Return the (x, y) coordinate for the center point of the cell that contains the specified text.  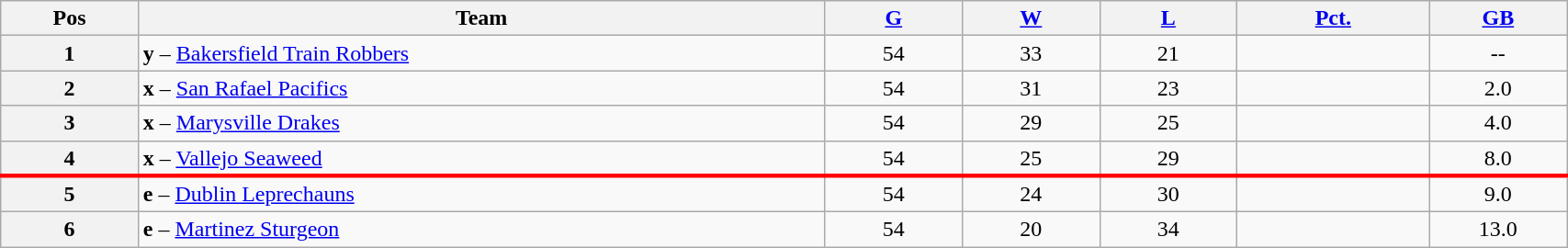
31 (1032, 88)
34 (1168, 230)
4.0 (1498, 123)
e – Dublin Leprechauns (481, 194)
20 (1032, 230)
x – Vallejo Seaweed (481, 158)
W (1032, 18)
9.0 (1498, 194)
Pct. (1334, 18)
-- (1498, 53)
2.0 (1498, 88)
GB (1498, 18)
Team (481, 18)
8.0 (1498, 158)
x – Marysville Drakes (481, 123)
3 (70, 123)
4 (70, 158)
e – Martinez Sturgeon (481, 230)
L (1168, 18)
21 (1168, 53)
y – Bakersfield Train Robbers (481, 53)
2 (70, 88)
x – San Rafael Pacifics (481, 88)
1 (70, 53)
23 (1168, 88)
30 (1168, 194)
6 (70, 230)
33 (1032, 53)
24 (1032, 194)
13.0 (1498, 230)
5 (70, 194)
Pos (70, 18)
G (894, 18)
